Identify which cell holds the provided text, then report its [x, y] central coordinate. 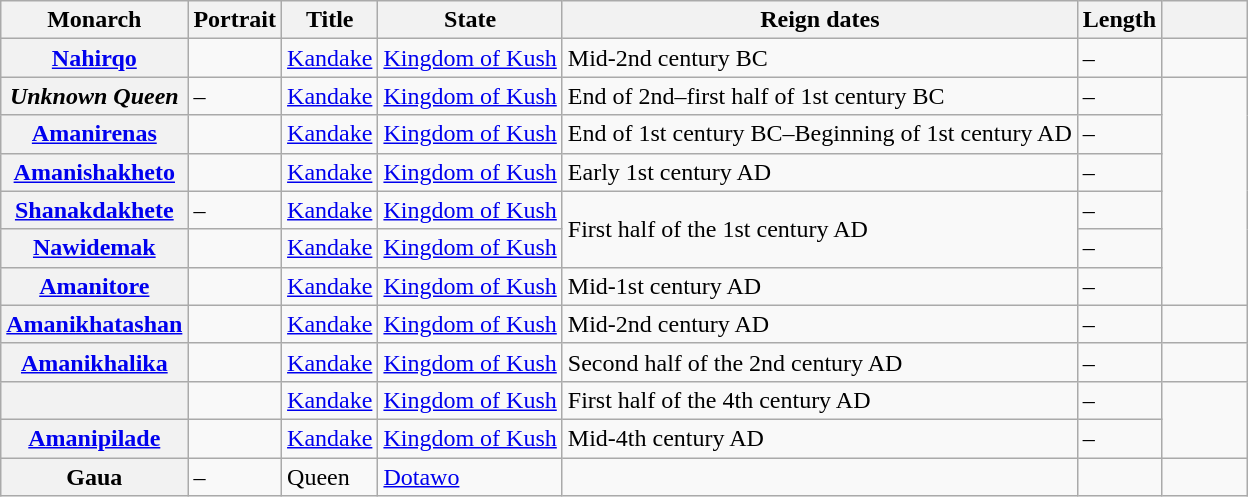
Gaua [94, 477]
Shanakdakhete [94, 210]
Mid-4th century AD [820, 438]
Amanishakheto [94, 172]
Amanipilade [94, 438]
Mid-1st century AD [820, 286]
Portrait [235, 20]
Queen [330, 477]
Amanikhalika [94, 362]
Unknown Queen [94, 96]
End of 1st century BC–Beginning of 1st century AD [820, 134]
Reign dates [820, 20]
End of 2nd–first half of 1st century BC [820, 96]
Amanirenas [94, 134]
Title [330, 20]
Nawidemak [94, 248]
State [470, 20]
Dotawo [470, 477]
First half of the 4th century AD [820, 400]
Amanitore [94, 286]
Monarch [94, 20]
Second half of the 2nd century AD [820, 362]
Early 1st century AD [820, 172]
Amanikhatashan [94, 324]
First half of the 1st century AD [820, 229]
Mid-2nd century AD [820, 324]
Length [1119, 20]
Nahirqo [94, 58]
Mid-2nd century BC [820, 58]
